Find where the given text appears and provide that cell's center as (x, y) coordinate. 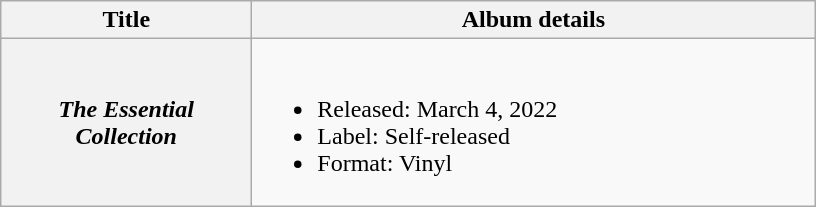
Album details (534, 20)
The Essential Collection (126, 122)
Title (126, 20)
Released: March 4, 2022Label: Self-releasedFormat: Vinyl (534, 122)
